For the text-containing cell, return its midpoint in [X, Y] coordinate format. 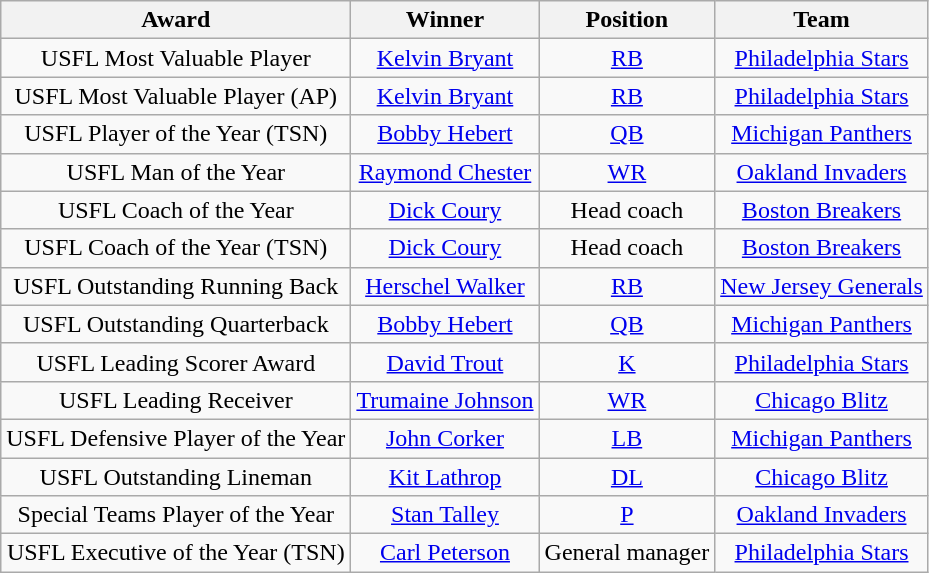
USFL Coach of the Year (TSN) [176, 248]
Raymond Chester [445, 172]
K [627, 362]
USFL Leading Receiver [176, 400]
Position [627, 20]
USFL Leading Scorer Award [176, 362]
USFL Most Valuable Player [176, 58]
David Trout [445, 362]
John Corker [445, 438]
Stan Talley [445, 515]
USFL Outstanding Quarterback [176, 324]
Herschel Walker [445, 286]
Team [822, 20]
USFL Player of the Year (TSN) [176, 134]
Special Teams Player of the Year [176, 515]
Kit Lathrop [445, 477]
DL [627, 477]
Carl Peterson [445, 553]
USFL Man of the Year [176, 172]
New Jersey Generals [822, 286]
P [627, 515]
USFL Defensive Player of the Year [176, 438]
LB [627, 438]
USFL Outstanding Lineman [176, 477]
USFL Executive of the Year (TSN) [176, 553]
USFL Coach of the Year [176, 210]
Winner [445, 20]
USFL Most Valuable Player (AP) [176, 96]
General manager [627, 553]
Trumaine Johnson [445, 400]
USFL Outstanding Running Back [176, 286]
Award [176, 20]
